Scan for the cell matching the given text and deliver its [X, Y] coordinate at center. 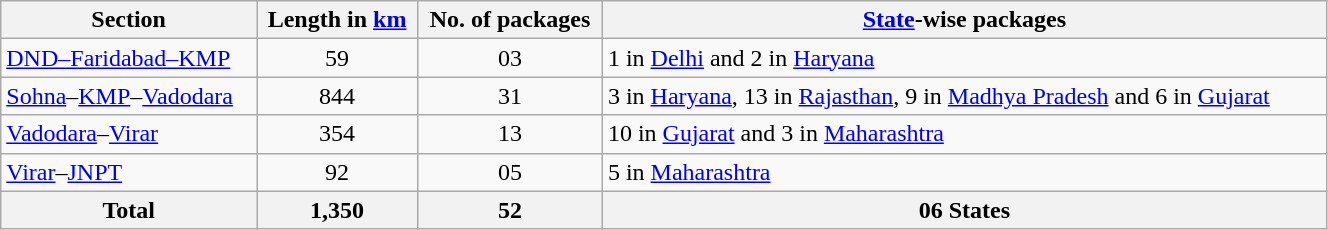
03 [510, 58]
1 in Delhi and 2 in Haryana [964, 58]
Total [129, 210]
844 [336, 96]
3 in Haryana, 13 in Rajasthan, 9 in Madhya Pradesh and 6 in Gujarat [964, 96]
92 [336, 172]
52 [510, 210]
354 [336, 134]
DND–Faridabad–KMP [129, 58]
5 in Maharashtra [964, 172]
Section [129, 20]
06 States [964, 210]
Length in km [336, 20]
59 [336, 58]
Sohna–KMP–Vadodara [129, 96]
13 [510, 134]
Vadodara–Virar [129, 134]
Virar–JNPT [129, 172]
31 [510, 96]
No. of packages [510, 20]
10 in Gujarat and 3 in Maharashtra [964, 134]
State-wise packages [964, 20]
1,350 [336, 210]
05 [510, 172]
